Pinpoint the cell where the given text exists, returning its [x, y] midpoint coordinate. 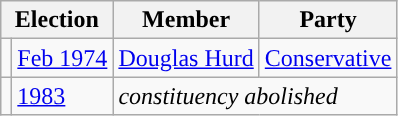
Member [186, 20]
Conservative [328, 58]
1983 [62, 96]
Feb 1974 [62, 58]
Party [328, 20]
constituency abolished [255, 96]
Douglas Hurd [186, 58]
Election [57, 20]
